Extract the (x, y) coordinate from the center of the cell holding the provided text.  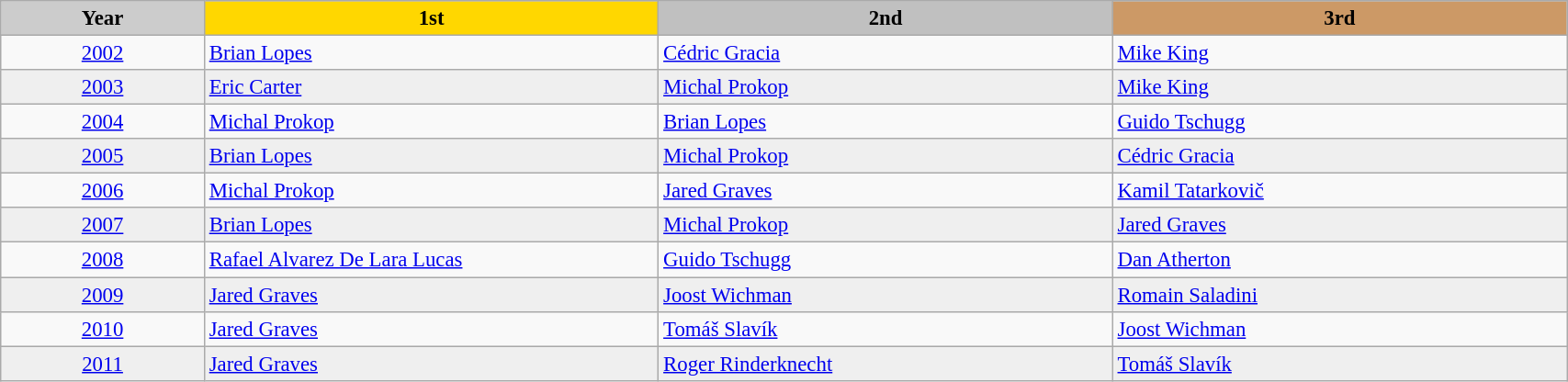
1st (431, 18)
Dan Atherton (1339, 260)
Eric Carter (431, 87)
2008 (103, 260)
3rd (1339, 18)
Kamil Tatarkovič (1339, 191)
2010 (103, 329)
Year (103, 18)
2005 (103, 156)
2009 (103, 295)
2006 (103, 191)
2004 (103, 122)
2011 (103, 364)
Romain Saladini (1339, 295)
2002 (103, 53)
Rafael Alvarez De Lara Lucas (431, 260)
2007 (103, 225)
2003 (103, 87)
Roger Rinderknecht (886, 364)
2nd (886, 18)
